Return (x, y) of the center of cell containing provided text 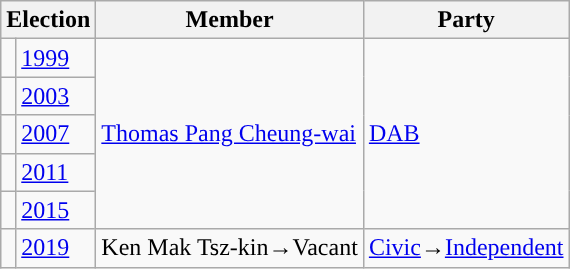
2015 (56, 210)
Election (48, 20)
Member (230, 20)
Party (466, 20)
2007 (56, 134)
2003 (56, 96)
1999 (56, 58)
Civic→Independent (466, 248)
Thomas Pang Cheung-wai (230, 134)
2011 (56, 172)
2019 (56, 248)
Ken Mak Tsz-kin→Vacant (230, 248)
DAB (466, 134)
